Find where the given text appears and provide that cell's center as [X, Y] coordinate. 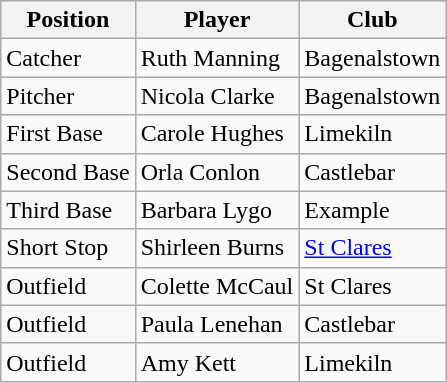
Player [217, 20]
Position [68, 20]
First Base [68, 134]
Short Stop [68, 248]
Catcher [68, 58]
Pitcher [68, 96]
Ruth Manning [217, 58]
Orla Conlon [217, 172]
Nicola Clarke [217, 96]
Third Base [68, 210]
Carole Hughes [217, 134]
Paula Lenehan [217, 324]
Colette McCaul [217, 286]
Second Base [68, 172]
Example [372, 210]
Barbara Lygo [217, 210]
Amy Kett [217, 362]
Club [372, 20]
Shirleen Burns [217, 248]
